Return (x, y) of the center of cell containing provided text 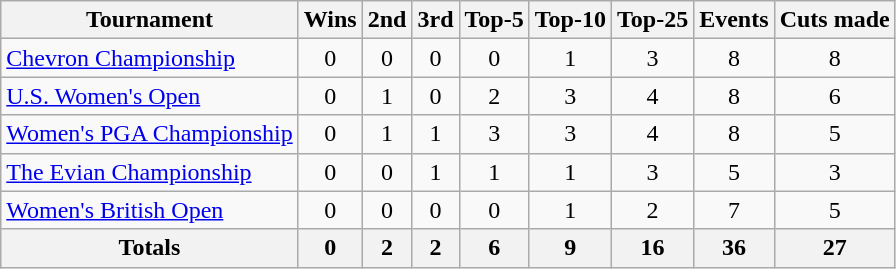
Top-25 (652, 20)
2nd (387, 20)
36 (734, 248)
Top-10 (570, 20)
27 (834, 248)
7 (734, 210)
16 (652, 248)
Women's PGA Championship (150, 134)
Women's British Open (150, 210)
9 (570, 248)
Top-5 (494, 20)
Tournament (150, 20)
Totals (150, 248)
Cuts made (834, 20)
Chevron Championship (150, 58)
Events (734, 20)
The Evian Championship (150, 172)
Wins (330, 20)
3rd (436, 20)
U.S. Women's Open (150, 96)
